Return the [x, y] coordinate for the center point of the cell that contains the specified text.  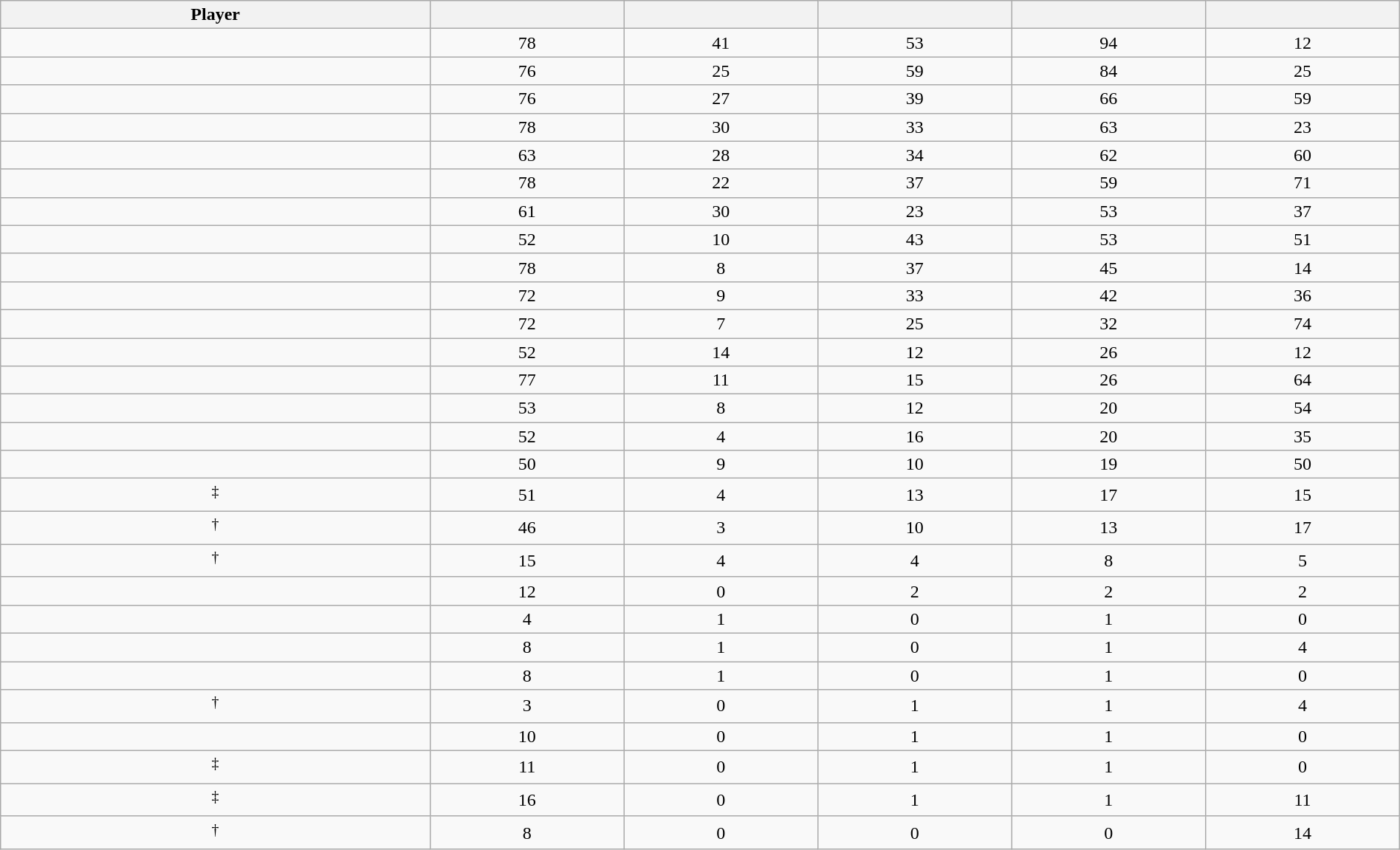
62 [1109, 155]
Player [216, 15]
41 [721, 43]
27 [721, 99]
35 [1303, 436]
39 [916, 99]
60 [1303, 155]
34 [916, 155]
28 [721, 155]
46 [527, 527]
94 [1109, 43]
64 [1303, 380]
74 [1303, 323]
43 [916, 239]
36 [1303, 295]
45 [1109, 267]
32 [1109, 323]
77 [527, 380]
42 [1109, 295]
22 [721, 183]
61 [527, 211]
54 [1303, 408]
5 [1303, 561]
66 [1109, 99]
84 [1109, 71]
7 [721, 323]
71 [1303, 183]
19 [1109, 465]
